Capture the cell that displays the provided text and extract its (X, Y) central coordinate. 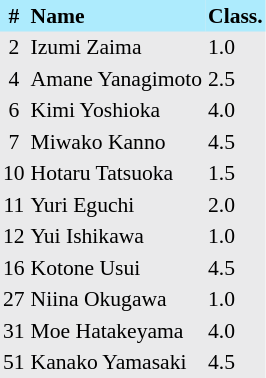
Moe Hatakeyama (116, 331)
12 (14, 236)
Yuri Eguchi (116, 205)
Kimi Yoshioka (116, 110)
Kotone Usui (116, 268)
Class. (236, 16)
Yui Ishikawa (116, 236)
Hotaru Tatsuoka (116, 174)
Niina Okugawa (116, 300)
6 (14, 110)
4 (14, 79)
Kanako Yamasaki (116, 362)
2.0 (236, 205)
2 (14, 48)
16 (14, 268)
# (14, 16)
11 (14, 205)
7 (14, 142)
Name (116, 16)
Amane Yanagimoto (116, 79)
2.5 (236, 79)
Izumi Zaima (116, 48)
51 (14, 362)
Miwako Kanno (116, 142)
1.5 (236, 174)
27 (14, 300)
31 (14, 331)
10 (14, 174)
